For the text-containing cell, return its midpoint in [x, y] coordinate format. 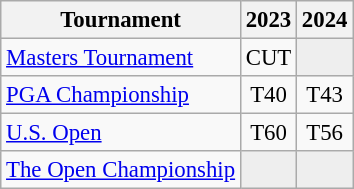
Tournament [121, 20]
The Open Championship [121, 170]
U.S. Open [121, 133]
2024 [325, 20]
Masters Tournament [121, 58]
T60 [268, 133]
CUT [268, 58]
T56 [325, 133]
2023 [268, 20]
T40 [268, 95]
T43 [325, 95]
PGA Championship [121, 95]
